Extract the (x, y) coordinate from the center of the cell holding the provided text.  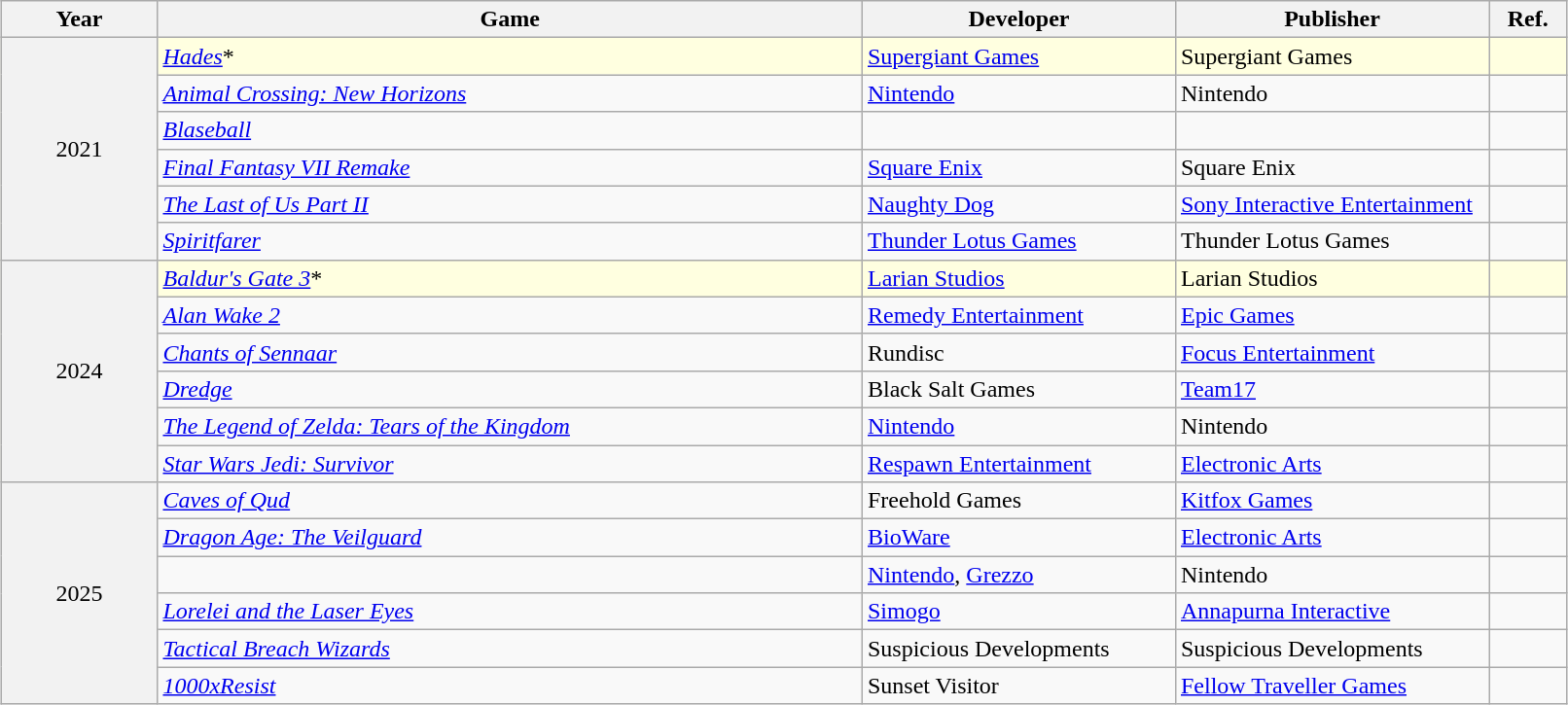
Publisher (1332, 19)
Black Salt Games (1018, 389)
Nintendo, Grezzo (1018, 575)
Baldur's Gate 3* (510, 278)
Kitfox Games (1332, 501)
Dredge (510, 389)
Epic Games (1332, 315)
Rundisc (1018, 352)
Alan Wake 2 (510, 315)
The Legend of Zelda: Tears of the Kingdom (510, 426)
Annapurna Interactive (1332, 612)
Game (510, 19)
Sony Interactive Entertainment (1332, 204)
2021 (80, 149)
Dragon Age: The Veilguard (510, 538)
Focus Entertainment (1332, 352)
Naughty Dog (1018, 204)
Team17 (1332, 389)
Lorelei and the Laser Eyes (510, 612)
Remedy Entertainment (1018, 315)
The Last of Us Part II (510, 204)
Developer (1018, 19)
Respawn Entertainment (1018, 464)
Spiritfarer (510, 241)
Star Wars Jedi: Survivor (510, 464)
Final Fantasy VII Remake (510, 167)
2024 (80, 370)
1000xResist (510, 686)
Freehold Games (1018, 501)
BioWare (1018, 538)
Blaseball (510, 130)
Chants of Sennaar (510, 352)
Tactical Breach Wizards (510, 649)
Fellow Traveller Games (1332, 686)
Animal Crossing: New Horizons (510, 93)
Caves of Qud (510, 501)
Hades* (510, 56)
2025 (80, 593)
Ref. (1527, 19)
Year (80, 19)
Simogo (1018, 612)
Sunset Visitor (1018, 686)
